Pinpoint the cell where the given text exists, returning its (x, y) midpoint coordinate. 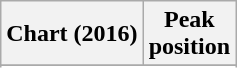
Peakposition (189, 34)
Chart (2016) (72, 34)
